Capture the cell that displays the provided text and extract its [x, y] central coordinate. 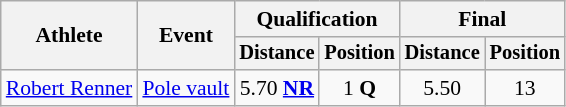
Robert Renner [70, 88]
1 Q [359, 88]
Athlete [70, 36]
5.70 NR [276, 88]
Pole vault [186, 88]
Final [482, 19]
Event [186, 36]
Qualification [316, 19]
5.50 [442, 88]
13 [525, 88]
